Output the [X, Y] coordinate of the center of the cell containing the given text.  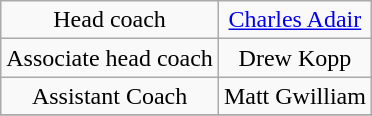
Head coach [110, 20]
Assistant Coach [110, 96]
Charles Adair [294, 20]
Matt Gwilliam [294, 96]
Drew Kopp [294, 58]
Associate head coach [110, 58]
